Identify which cell holds the provided text, then report its (x, y) central coordinate. 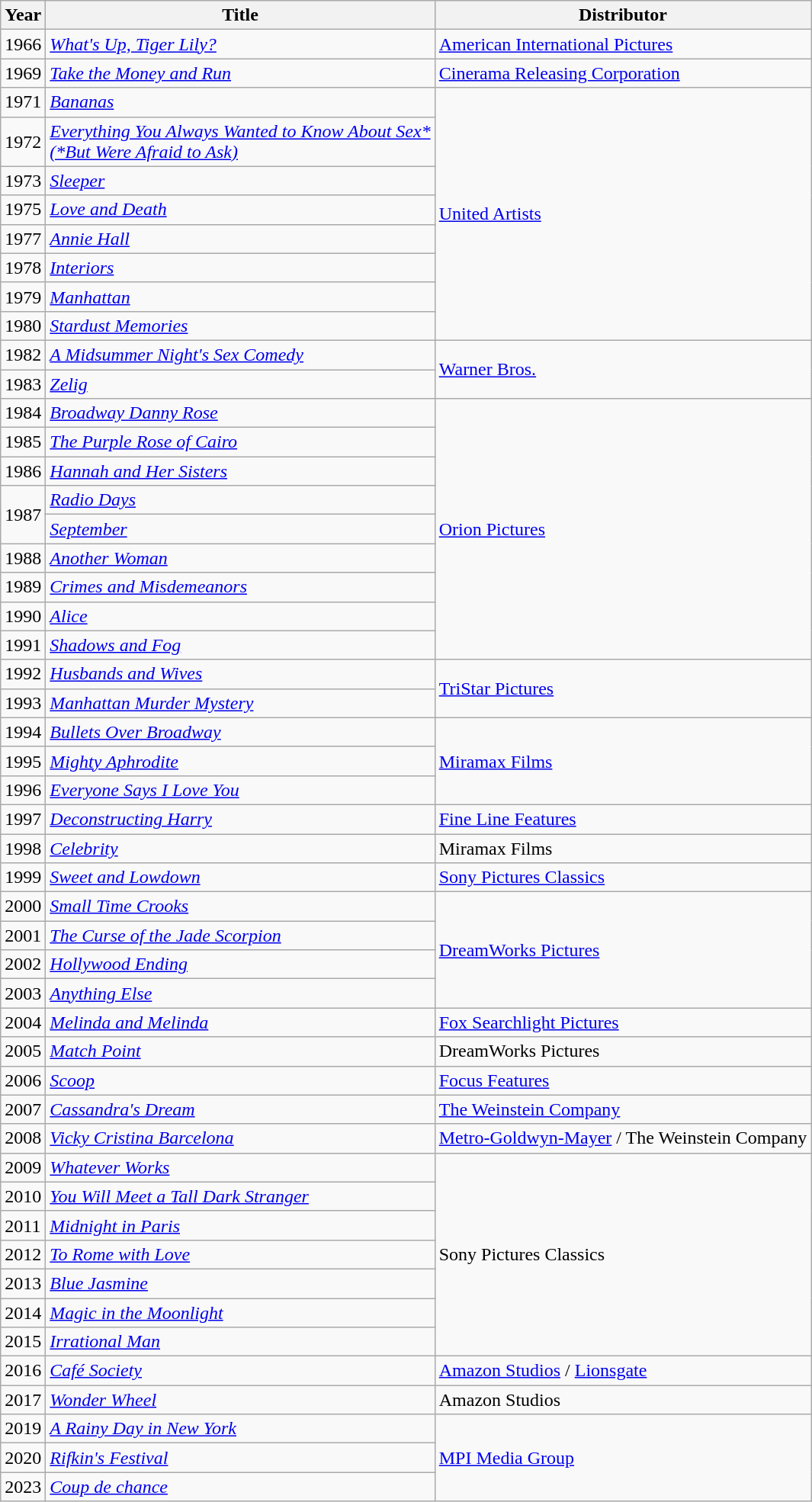
MPI Media Group (623, 1458)
1979 (23, 297)
2020 (23, 1458)
Rifkin's Festival (240, 1458)
Blue Jasmine (240, 1283)
1992 (23, 674)
2008 (23, 1138)
1986 (23, 471)
Magic in the Moonlight (240, 1312)
September (240, 529)
1969 (23, 73)
Everything You Always Wanted to Know About Sex* (*But Were Afraid to Ask) (240, 142)
2017 (23, 1400)
2016 (23, 1371)
1993 (23, 703)
2015 (23, 1342)
1999 (23, 878)
1990 (23, 616)
1987 (23, 515)
Coup de chance (240, 1487)
1997 (23, 819)
1983 (23, 384)
2019 (23, 1429)
United Artists (623, 214)
Small Time Crooks (240, 907)
Anything Else (240, 993)
1994 (23, 732)
The Weinstein Company (623, 1109)
2004 (23, 1022)
Café Society (240, 1371)
The Curse of the Jade Scorpion (240, 936)
Whatever Works (240, 1167)
2014 (23, 1312)
1996 (23, 790)
1971 (23, 102)
Love and Death (240, 210)
1988 (23, 558)
1984 (23, 413)
2012 (23, 1254)
Scoop (240, 1080)
Mighty Aphrodite (240, 761)
You Will Meet a Tall Dark Stranger (240, 1196)
To Rome with Love (240, 1254)
1991 (23, 645)
Celebrity (240, 849)
2005 (23, 1051)
Melinda and Melinda (240, 1022)
Metro-Goldwyn-Mayer / The Weinstein Company (623, 1138)
1989 (23, 587)
Fine Line Features (623, 819)
Broadway Danny Rose (240, 413)
1973 (23, 181)
Wonder Wheel (240, 1400)
Crimes and Misdemeanors (240, 587)
Amazon Studios / Lionsgate (623, 1371)
2013 (23, 1283)
2002 (23, 964)
Shadows and Fog (240, 645)
Irrational Man (240, 1342)
The Purple Rose of Cairo (240, 442)
Distributor (623, 15)
1978 (23, 268)
Cinerama Releasing Corporation (623, 73)
1972 (23, 142)
Husbands and Wives (240, 674)
TriStar Pictures (623, 688)
2003 (23, 993)
A Rainy Day in New York (240, 1429)
Manhattan (240, 297)
Sleeper (240, 181)
Radio Days (240, 500)
Deconstructing Harry (240, 819)
1985 (23, 442)
2010 (23, 1196)
Cassandra's Dream (240, 1109)
Orion Pictures (623, 529)
Bullets Over Broadway (240, 732)
Sweet and Lowdown (240, 878)
1977 (23, 239)
Match Point (240, 1051)
Stardust Memories (240, 326)
1966 (23, 44)
Midnight in Paris (240, 1225)
Everyone Says I Love You (240, 790)
Bananas (240, 102)
1980 (23, 326)
Title (240, 15)
Alice (240, 616)
A Midsummer Night's Sex Comedy (240, 355)
Manhattan Murder Mystery (240, 703)
2009 (23, 1167)
Fox Searchlight Pictures (623, 1022)
Hollywood Ending (240, 964)
American International Pictures (623, 44)
Vicky Cristina Barcelona (240, 1138)
2006 (23, 1080)
Another Woman (240, 558)
1998 (23, 849)
2000 (23, 907)
Annie Hall (240, 239)
Take the Money and Run (240, 73)
Interiors (240, 268)
Focus Features (623, 1080)
Zelig (240, 384)
Warner Bros. (623, 369)
1975 (23, 210)
What's Up, Tiger Lily? (240, 44)
1995 (23, 761)
2011 (23, 1225)
2023 (23, 1487)
1982 (23, 355)
2001 (23, 936)
Hannah and Her Sisters (240, 471)
2007 (23, 1109)
Amazon Studios (623, 1400)
Year (23, 15)
